Identify which cell holds the provided text, then report its (x, y) central coordinate. 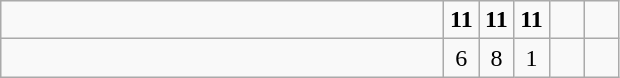
8 (496, 58)
1 (532, 58)
6 (462, 58)
